Search for the cell housing the specified text and yield its (x, y) center coordinate. 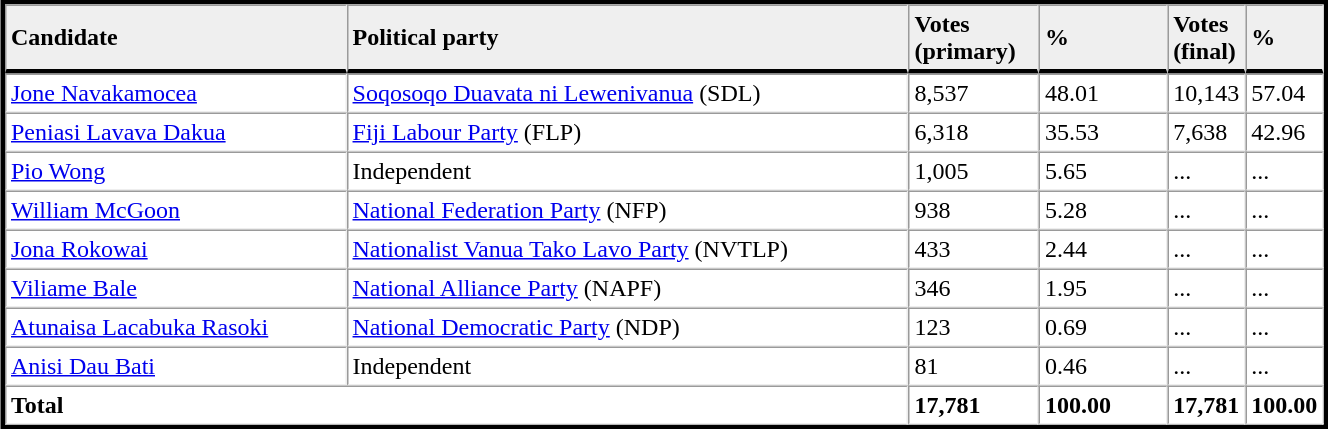
Soqosoqo Duavata ni Lewenivanua (SDL) (628, 94)
2.44 (1103, 250)
42.96 (1284, 132)
0.69 (1103, 328)
Votes(final) (1206, 38)
0.46 (1103, 366)
Votes(primary) (974, 38)
Total (457, 406)
48.01 (1103, 94)
8,537 (974, 94)
6,318 (974, 132)
123 (974, 328)
938 (974, 210)
Political party (628, 38)
10,143 (1206, 94)
1.95 (1103, 288)
Atunaisa Lacabuka Rasoki (176, 328)
Jone Navakamocea (176, 94)
Nationalist Vanua Tako Lavo Party (NVTLP) (628, 250)
Pio Wong (176, 172)
Jona Rokowai (176, 250)
346 (974, 288)
35.53 (1103, 132)
Candidate (176, 38)
Anisi Dau Bati (176, 366)
National Alliance Party (NAPF) (628, 288)
National Democratic Party (NDP) (628, 328)
433 (974, 250)
National Federation Party (NFP) (628, 210)
5.65 (1103, 172)
7,638 (1206, 132)
Viliame Bale (176, 288)
5.28 (1103, 210)
William McGoon (176, 210)
Fiji Labour Party (FLP) (628, 132)
1,005 (974, 172)
57.04 (1284, 94)
81 (974, 366)
Peniasi Lavava Dakua (176, 132)
